Extract the [x, y] coordinate from the center of the cell holding the provided text.  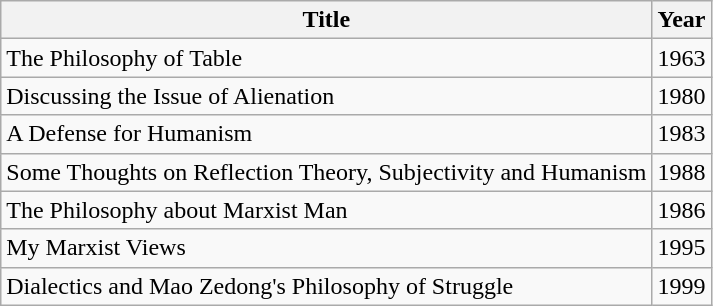
1980 [682, 96]
Year [682, 20]
1986 [682, 210]
The Philosophy about Marxist Man [326, 210]
1995 [682, 248]
Title [326, 20]
Some Thoughts on Reflection Theory, Subjectivity and Humanism [326, 172]
1963 [682, 58]
1988 [682, 172]
1983 [682, 134]
1999 [682, 286]
Discussing the Issue of Alienation [326, 96]
A Defense for Humanism [326, 134]
Dialectics and Mao Zedong's Philosophy of Struggle [326, 286]
My Marxist Views [326, 248]
The Philosophy of Table [326, 58]
